Output the (x, y) coordinate of the center of the cell containing the given text.  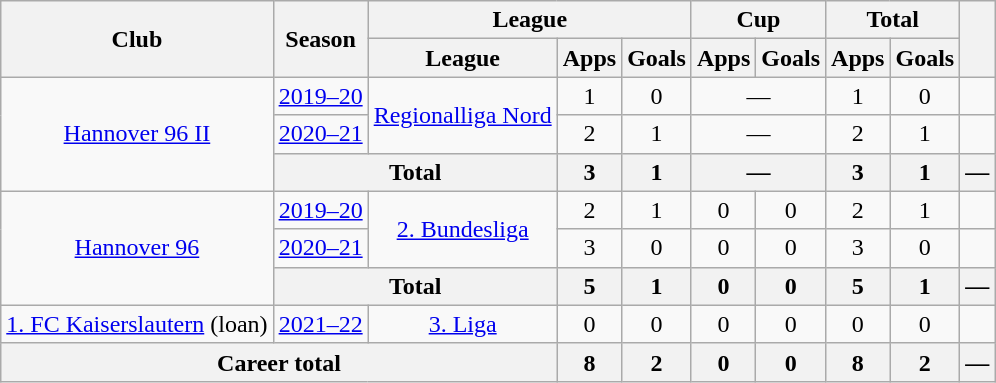
3. Liga (462, 324)
Regionalliga Nord (462, 115)
2021–22 (320, 324)
2. Bundesliga (462, 229)
Cup (758, 20)
Club (137, 39)
Hannover 96 (137, 248)
1. FC Kaiserslautern (loan) (137, 324)
Hannover 96 II (137, 134)
Season (320, 39)
Career total (279, 362)
